Pinpoint the cell where the given text exists, returning its (X, Y) midpoint coordinate. 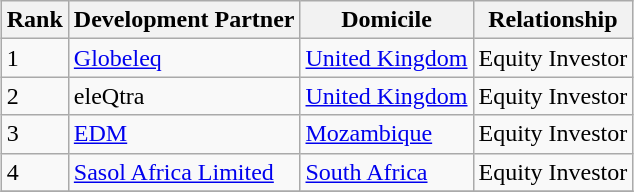
Sasol Africa Limited (184, 172)
3 (34, 134)
Relationship (553, 20)
1 (34, 58)
South Africa (386, 172)
Globeleq (184, 58)
eleQtra (184, 96)
2 (34, 96)
Mozambique (386, 134)
Domicile (386, 20)
Development Partner (184, 20)
4 (34, 172)
Rank (34, 20)
EDM (184, 134)
